For the text-containing cell, return its midpoint in [X, Y] coordinate format. 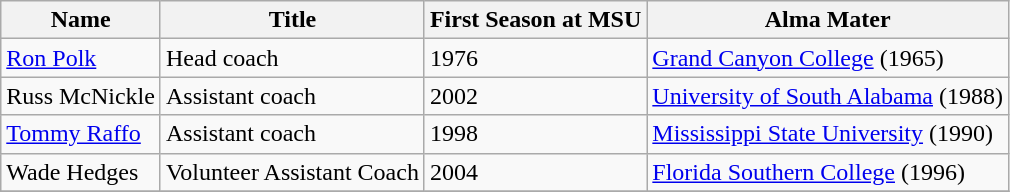
2004 [535, 172]
Name [81, 20]
2002 [535, 96]
1976 [535, 58]
Head coach [292, 58]
Title [292, 20]
Grand Canyon College (1965) [828, 58]
Mississippi State University (1990) [828, 134]
Ron Polk [81, 58]
Volunteer Assistant Coach [292, 172]
Florida Southern College (1996) [828, 172]
1998 [535, 134]
Wade Hedges [81, 172]
Tommy Raffo [81, 134]
First Season at MSU [535, 20]
Alma Mater [828, 20]
University of South Alabama (1988) [828, 96]
Russ McNickle [81, 96]
